Search for the cell housing the specified text and yield its [X, Y] center coordinate. 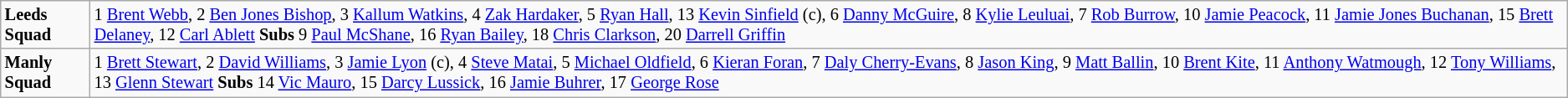
Leeds Squad [45, 24]
Manly Squad [45, 73]
